Determine the (x, y) coordinate at the center of the cell enclosing the given text.  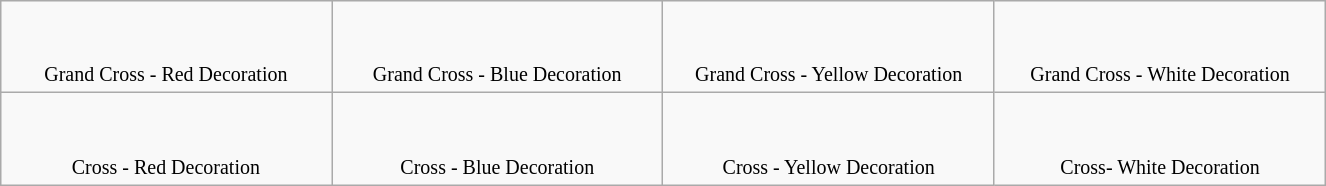
Cross - Blue Decoration (498, 139)
Grand Cross - Blue Decoration (498, 47)
Grand Cross - Red Decoration (166, 47)
Cross - Yellow Decoration (828, 139)
Grand Cross - Yellow Decoration (828, 47)
Cross - Red Decoration (166, 139)
Cross- White Decoration (1160, 139)
Grand Cross - White Decoration (1160, 47)
